Search for the cell housing the specified text and yield its (X, Y) center coordinate. 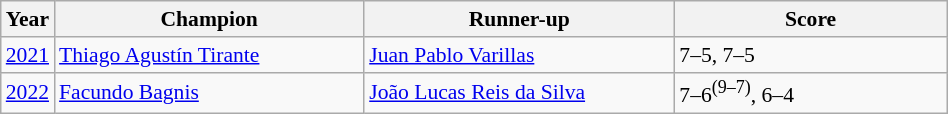
Juan Pablo Varillas (519, 55)
2022 (28, 92)
João Lucas Reis da Silva (519, 92)
Score (810, 19)
2021 (28, 55)
Champion (209, 19)
Thiago Agustín Tirante (209, 55)
Facundo Bagnis (209, 92)
7–5, 7–5 (810, 55)
7–6(9–7), 6–4 (810, 92)
Runner-up (519, 19)
Year (28, 19)
